Extract the (x, y) coordinate from the center of the cell holding the provided text.  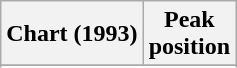
Peak position (189, 34)
Chart (1993) (72, 34)
